For the text-containing cell, return its midpoint in (X, Y) coordinate format. 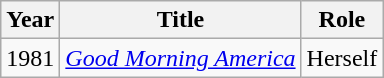
Role (342, 20)
Good Morning America (180, 58)
Year (30, 20)
Herself (342, 58)
Title (180, 20)
1981 (30, 58)
